Detect which cell encompasses the target text, then output its (x, y) center coordinate. 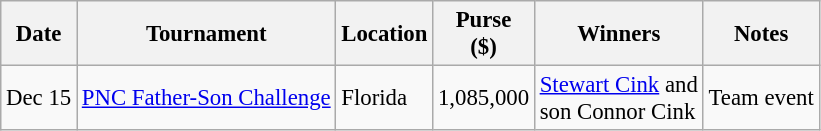
Stewart Cink andson Connor Cink (618, 98)
PNC Father-Son Challenge (206, 98)
Florida (384, 98)
Location (384, 34)
Team event (761, 98)
Date (39, 34)
1,085,000 (484, 98)
Tournament (206, 34)
Notes (761, 34)
Dec 15 (39, 98)
Purse($) (484, 34)
Winners (618, 34)
